Identify which cell holds the provided text, then report its [x, y] central coordinate. 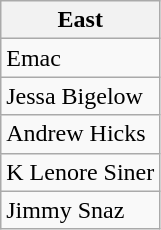
Andrew Hicks [80, 134]
Emac [80, 58]
Jimmy Snaz [80, 210]
K Lenore Siner [80, 172]
East [80, 20]
Jessa Bigelow [80, 96]
